Capture the cell that displays the provided text and extract its [X, Y] central coordinate. 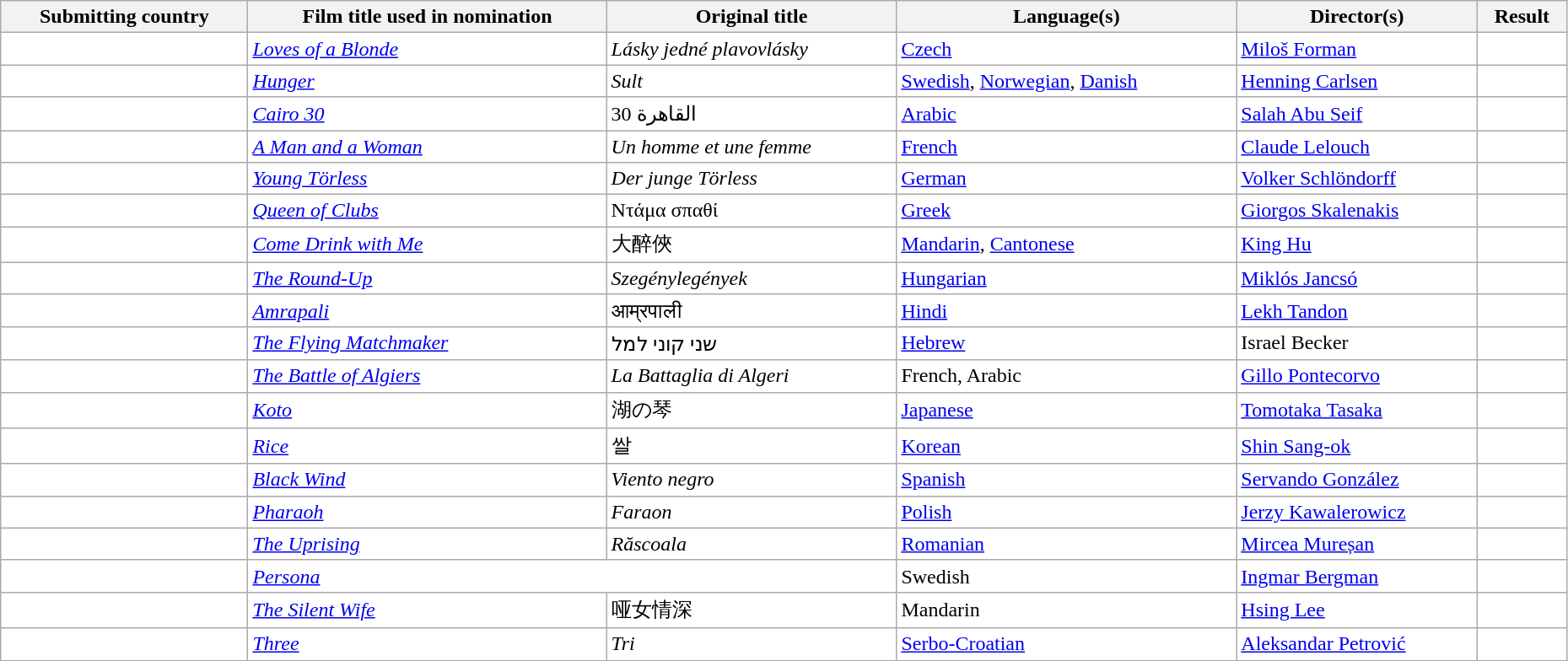
Servando González [1357, 480]
القاهرة 30 [752, 114]
Ingmar Bergman [1357, 576]
שני קוני למל [752, 343]
German [1066, 179]
Jerzy Kawalerowicz [1357, 512]
French, Arabic [1066, 376]
Three [427, 644]
Hebrew [1066, 343]
Mandarin [1066, 610]
La Battaglia di Algeri [752, 376]
Hindi [1066, 310]
Arabic [1066, 114]
The Silent Wife [427, 610]
Rice [427, 447]
大醉俠 [752, 245]
आम्रपाली [752, 310]
Lekh Tandon [1357, 310]
Ντάμα σπαθί [752, 211]
Mandarin, Cantonese [1066, 245]
Koto [427, 410]
Spanish [1066, 480]
French [1066, 146]
Claude Lelouch [1357, 146]
Hungarian [1066, 278]
Viento negro [752, 480]
Shin Sang-ok [1357, 447]
Pharaoh [427, 512]
Un homme et une femme [752, 146]
Lásky jedné plavovlásky [752, 49]
Swedish [1066, 576]
Director(s) [1357, 17]
Sult [752, 81]
Tri [752, 644]
Japanese [1066, 410]
Amrapali [427, 310]
Volker Schlöndorff [1357, 179]
Result [1522, 17]
Israel Becker [1357, 343]
Henning Carlsen [1357, 81]
哑女情深 [752, 610]
Hunger [427, 81]
Loves of a Blonde [427, 49]
Miklós Jancsó [1357, 278]
Young Törless [427, 179]
Original title [752, 17]
A Man and a Woman [427, 146]
Come Drink with Me [427, 245]
Serbo-Croatian [1066, 644]
Submitting country [125, 17]
Giorgos Skalenakis [1357, 211]
Szegénylegények [752, 278]
Swedish, Norwegian, Danish [1066, 81]
Miloš Forman [1357, 49]
The Round-Up [427, 278]
Persona [572, 576]
The Battle of Algiers [427, 376]
Czech [1066, 49]
King Hu [1357, 245]
Aleksandar Petrović [1357, 644]
Cairo 30 [427, 114]
쌀 [752, 447]
Greek [1066, 211]
Film title used in nomination [427, 17]
Black Wind [427, 480]
The Flying Matchmaker [427, 343]
Language(s) [1066, 17]
湖の琴 [752, 410]
Salah Abu Seif [1357, 114]
Faraon [752, 512]
Polish [1066, 512]
Tomotaka Tasaka [1357, 410]
Der junge Törless [752, 179]
Hsing Lee [1357, 610]
Mircea Mureșan [1357, 544]
Queen of Clubs [427, 211]
Gillo Pontecorvo [1357, 376]
The Uprising [427, 544]
Korean [1066, 447]
Romanian [1066, 544]
Răscoala [752, 544]
